Detect which cell encompasses the target text, then output its [x, y] center coordinate. 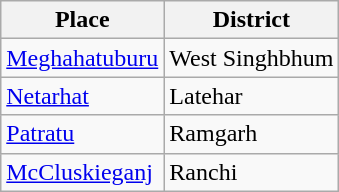
Meghahatuburu [82, 58]
West Singhbhum [252, 58]
Netarhat [82, 96]
Ranchi [252, 172]
Ramgarh [252, 134]
District [252, 20]
Patratu [82, 134]
Place [82, 20]
Latehar [252, 96]
McCluskieganj [82, 172]
